From the cell containing the given text, extract its center point as (X, Y) coordinate. 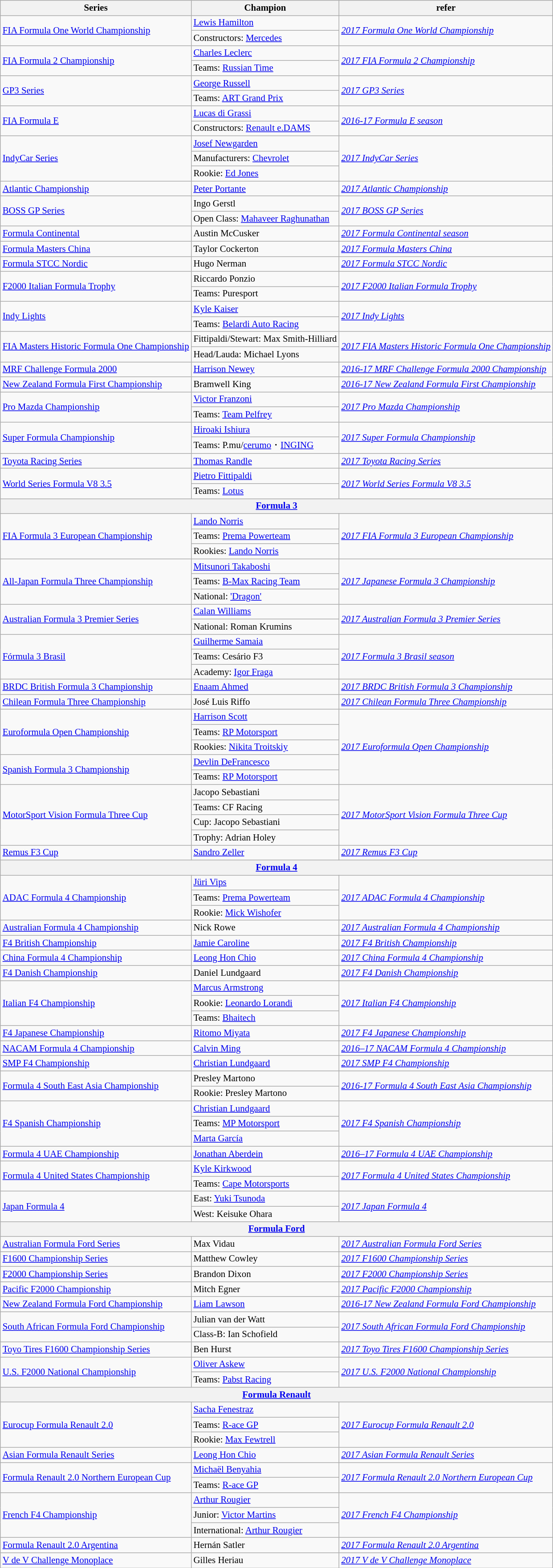
2017 IndyCar Series (446, 158)
2016–17 Formula 4 UAE Championship (446, 1154)
V de V Challenge Monoplace (96, 1560)
Lucas di Grassi (265, 113)
F4 Danish Championship (96, 973)
2017 Formula Masters China (446, 249)
Ben Hurst (265, 1350)
Atlantic Championship (96, 189)
Australian Formula 3 Premier Series (96, 619)
2017 Formula Continental season (446, 234)
2017 V de V Challenge Monoplace (446, 1560)
West: Keisuke Ohara (265, 1214)
2017 Australian Formula 3 Premier Series (446, 619)
2017 BOSS GP Series (446, 211)
2017 Toyota Racing Series (446, 461)
2017 F4 Japanese Championship (446, 1033)
Presley Martono (265, 1079)
Teams: CF Racing (265, 807)
Marcus Armstrong (265, 988)
Teams: B-Max Racing Team (265, 582)
Jüri Vips (265, 883)
2016–17 NACAM Formula 4 Championship (446, 1048)
Fórmula 3 Brasil (96, 657)
MotorSport Vision Formula Three Cup (96, 815)
New Zealand Formula First Championship (96, 384)
Rookies: Lando Norris (265, 551)
Formula 4 United States Championship (96, 1176)
2017 Toyo Tires F1600 Championship Series (446, 1350)
Teams: Puresport (265, 294)
Victor Franzoni (265, 400)
Cup: Jacopo Sebastiani (265, 822)
Indy Lights (96, 317)
Rookie: Leonardo Lorandi (265, 1003)
SMP F4 Championship (96, 1063)
Matthew Cowley (265, 1259)
Trophy: Adrian Holey (265, 837)
National: Roman Krumins (265, 626)
MRF Challenge Formula 2000 (96, 369)
2017 Japan Formula 4 (446, 1206)
FIA Formula 3 European Championship (96, 536)
refer (446, 8)
Riccardo Ponzio (265, 279)
Mitsunori Takaboshi (265, 566)
Rookie: Ed Jones (265, 174)
Kyle Kaiser (265, 309)
2017 Pro Mazda Championship (446, 407)
2017 Euroformula Open Championship (446, 747)
2017 Japanese Formula 3 Championship (446, 582)
2017 Atlantic Championship (446, 189)
Series (96, 8)
2017 Formula 3 Brasil season (446, 657)
Spanish Formula 3 Championship (96, 770)
Rookies: Nikita Troitskiy (265, 747)
ADAC Formula 4 Championship (96, 898)
Champion (265, 8)
Rookie: Mick Wishofer (265, 913)
Rookie: Presley Martono (265, 1093)
Austin McCusker (265, 234)
Teams: Cesário F3 (265, 657)
2017 F2000 Championship Series (446, 1274)
Charles Leclerc (265, 53)
2017 World Series Formula V8 3.5 (446, 484)
Teams: MP Motorsport (265, 1123)
Constructors: Renault e.DAMS (265, 128)
Mitch Egner (265, 1289)
Formula Masters China (96, 249)
Toyota Racing Series (96, 461)
2017 Chilean Formula Three Championship (446, 702)
2017 Indy Lights (446, 317)
2016-17 Formula 4 South East Asia Championship (446, 1086)
Teams: Cape Motorsports (265, 1184)
2017 F2000 Italian Formula Trophy (446, 287)
2017 F4 Spanish Championship (446, 1123)
Fittipaldi/Stewart: Max Smith-Hilliard (265, 339)
Australian Formula 4 Championship (96, 928)
F2000 Italian Formula Trophy (96, 287)
International: Arthur Rougier (265, 1530)
Australian Formula Ford Series (96, 1244)
Lando Norris (265, 521)
Formula 4 (277, 868)
Jamie Caroline (265, 943)
Open Class: Mahaveer Raghunathan (265, 218)
Japan Formula 4 (96, 1206)
Julian van der Watt (265, 1319)
East: Yuki Tsunoda (265, 1199)
French F4 Championship (96, 1515)
2017 China Formula 4 Championship (446, 958)
Liam Lawson (265, 1304)
Marta García (265, 1139)
José Luis Riffo (265, 702)
Chilean Formula Three Championship (96, 702)
Oliver Askew (265, 1365)
George Russell (265, 83)
2017 Formula Renault 2.0 Northern European Cup (446, 1477)
2017 MotorSport Vision Formula Three Cup (446, 815)
Class-B: Ian Schofield (265, 1334)
Hugo Nerman (265, 264)
F4 British Championship (96, 943)
Teams: Bhaitech (265, 1018)
Calan Williams (265, 611)
Jacopo Sebastiani (265, 792)
F4 Japanese Championship (96, 1033)
Thomas Randle (265, 461)
2017 ADAC Formula 4 Championship (446, 898)
2017 FIA Formula 2 Championship (446, 61)
Constructors: Mercedes (265, 38)
Peter Portante (265, 189)
2017 F1600 Championship Series (446, 1259)
U.S. F2000 National Championship (96, 1372)
South African Formula Ford Championship (96, 1327)
China Formula 4 Championship (96, 958)
F2000 Championship Series (96, 1274)
Harrison Newey (265, 369)
FIA Formula 2 Championship (96, 61)
Asian Formula Renault Series (96, 1455)
Bramwell King (265, 384)
National: 'Dragon' (265, 597)
Formula Renault 2.0 Argentina (96, 1545)
Teams: Lotus (265, 491)
Guilherme Samaia (265, 642)
2017 GP3 Series (446, 91)
Lewis Hamilton (265, 23)
New Zealand Formula Ford Championship (96, 1304)
Formula Ford (277, 1229)
Remus F3 Cup (96, 853)
Formula 3 (277, 506)
2017 Formula STCC Nordic (446, 264)
2017 FIA Formula 3 European Championship (446, 536)
2017 Formula 4 United States Championship (446, 1176)
2016-17 New Zealand Formula Ford Championship (446, 1304)
Teams: Pabst Racing (265, 1379)
2017 Australian Formula 4 Championship (446, 928)
2017 French F4 Championship (446, 1515)
FIA Formula E (96, 121)
Euroformula Open Championship (96, 732)
Teams: P.mu/cerumo・INGING (265, 445)
GP3 Series (96, 91)
2017 FIA Masters Historic Formula One Championship (446, 347)
Calvin Ming (265, 1048)
2016-17 Formula E season (446, 121)
2017 F4 British Championship (446, 943)
Pro Mazda Championship (96, 407)
BRDC British Formula 3 Championship (96, 687)
Kyle Kirkwood (265, 1169)
Formula Renault (277, 1394)
2017 Australian Formula Ford Series (446, 1244)
FIA Masters Historic Formula One Championship (96, 347)
F1600 Championship Series (96, 1259)
Devlin DeFrancesco (265, 762)
2017 Eurocup Formula Renault 2.0 (446, 1425)
Teams: Russian Time (265, 68)
Manufacturers: Chevrolet (265, 158)
FIA Formula One World Championship (96, 30)
Pietro Fittipaldi (265, 476)
Super Formula Championship (96, 438)
Academy: Igor Fraga (265, 672)
Formula 4 UAE Championship (96, 1154)
Eurocup Formula Renault 2.0 (96, 1425)
Arthur Rougier (265, 1500)
BOSS GP Series (96, 211)
Gilles Heriau (265, 1560)
2017 Formula One World Championship (446, 30)
NACAM Formula 4 Championship (96, 1048)
All-Japan Formula Three Championship (96, 582)
Formula Continental (96, 234)
2017 Italian F4 Championship (446, 1003)
2016-17 MRF Challenge Formula 2000 Championship (446, 369)
2017 Formula Renault 2.0 Argentina (446, 1545)
F4 Spanish Championship (96, 1123)
Pacific F2000 Championship (96, 1289)
Enaam Ahmed (265, 687)
2017 Remus F3 Cup (446, 853)
IndyCar Series (96, 158)
Formula Renault 2.0 Northern European Cup (96, 1477)
Ingo Gerstl (265, 204)
2017 BRDC British Formula 3 Championship (446, 687)
2017 SMP F4 Championship (446, 1063)
Michaël Benyahia (265, 1470)
2017 Pacific F2000 Championship (446, 1289)
Italian F4 Championship (96, 1003)
Junior: Victor Martins (265, 1515)
2017 South African Formula Ford Championship (446, 1327)
Hiroaki Ishiura (265, 429)
Teams: Team Pelfrey (265, 414)
Sandro Zeller (265, 853)
Formula 4 South East Asia Championship (96, 1086)
2017 U.S. F2000 National Championship (446, 1372)
Harrison Scott (265, 717)
Teams: ART Grand Prix (265, 98)
2017 F4 Danish Championship (446, 973)
Hernán Satler (265, 1545)
Teams: Belardi Auto Racing (265, 324)
Sacha Fenestraz (265, 1410)
2017 Super Formula Championship (446, 438)
2016-17 New Zealand Formula First Championship (446, 384)
Nick Rowe (265, 928)
Taylor Cockerton (265, 249)
Jonathan Aberdein (265, 1154)
Josef Newgarden (265, 143)
World Series Formula V8 3.5 (96, 484)
Daniel Lundgaard (265, 973)
Rookie: Max Fewtrell (265, 1440)
Formula STCC Nordic (96, 264)
Ritomo Miyata (265, 1033)
2017 Asian Formula Renault Series (446, 1455)
Head/Lauda: Michael Lyons (265, 354)
Max Vidau (265, 1244)
Brandon Dixon (265, 1274)
Toyo Tires F1600 Championship Series (96, 1350)
